Capture the cell that displays the provided text and extract its [x, y] central coordinate. 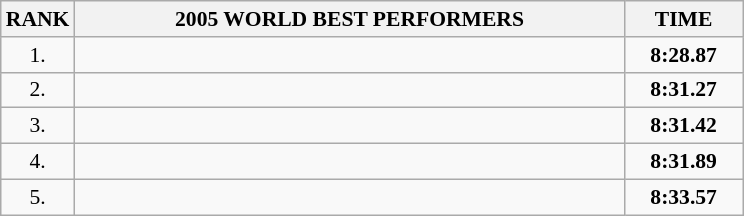
4. [38, 162]
5. [38, 197]
1. [38, 55]
8:28.87 [684, 55]
8:31.42 [684, 126]
TIME [684, 19]
RANK [38, 19]
2005 WORLD BEST PERFORMERS [349, 19]
3. [38, 126]
8:31.89 [684, 162]
8:33.57 [684, 197]
2. [38, 90]
8:31.27 [684, 90]
